Scan for the cell matching the given text and deliver its (X, Y) coordinate at center. 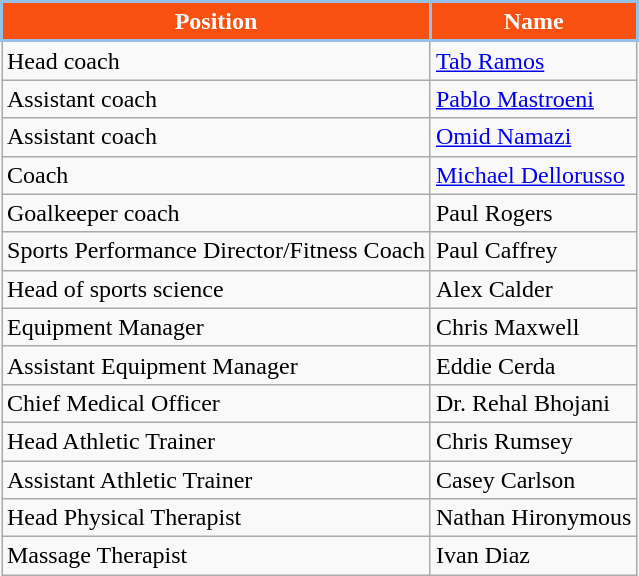
Alex Calder (533, 289)
Pablo Mastroeni (533, 99)
Position (216, 22)
Dr. Rehal Bhojani (533, 403)
Coach (216, 175)
Michael Dellorusso (533, 175)
Casey Carlson (533, 479)
Name (533, 22)
Tab Ramos (533, 60)
Eddie Cerda (533, 365)
Assistant Athletic Trainer (216, 479)
Equipment Manager (216, 327)
Paul Caffrey (533, 251)
Chief Medical Officer (216, 403)
Head of sports science (216, 289)
Head Athletic Trainer (216, 441)
Massage Therapist (216, 556)
Chris Rumsey (533, 441)
Sports Performance Director/Fitness Coach (216, 251)
Chris Maxwell (533, 327)
Head Physical Therapist (216, 518)
Nathan Hironymous (533, 518)
Head coach (216, 60)
Paul Rogers (533, 213)
Ivan Diaz (533, 556)
Omid Namazi (533, 137)
Assistant Equipment Manager (216, 365)
Goalkeeper coach (216, 213)
